Output the (x, y) coordinate of the center of the cell containing the given text.  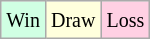
Loss (126, 20)
Draw (72, 20)
Win (24, 20)
